Find where the given text appears and provide that cell's center as [X, Y] coordinate. 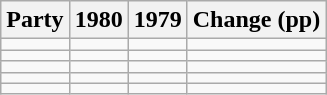
Change (pp) [256, 20]
1980 [98, 20]
Party [35, 20]
1979 [158, 20]
